Locate the cell with the specified text and output its (X, Y) center coordinate. 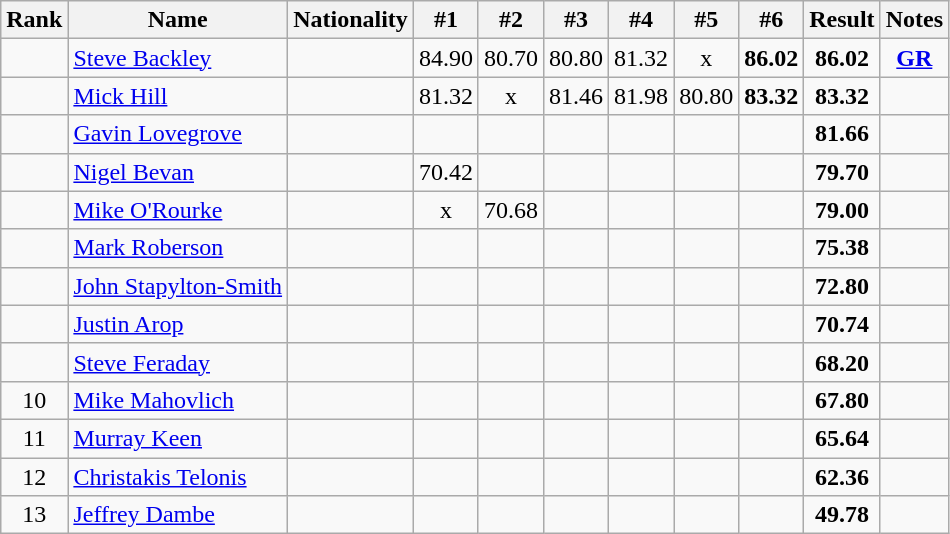
Mick Hill (178, 96)
81.46 (576, 96)
#3 (576, 20)
#6 (772, 20)
62.36 (842, 477)
81.98 (642, 96)
Nigel Bevan (178, 172)
Rank (34, 20)
65.64 (842, 438)
Jeffrey Dambe (178, 515)
72.80 (842, 286)
79.70 (842, 172)
75.38 (842, 248)
Justin Arop (178, 324)
Steve Feraday (178, 362)
John Stapylton-Smith (178, 286)
Result (842, 20)
Notes (914, 20)
12 (34, 477)
68.20 (842, 362)
Mark Roberson (178, 248)
13 (34, 515)
#1 (446, 20)
#2 (510, 20)
Nationality (351, 20)
49.78 (842, 515)
81.66 (842, 134)
80.70 (510, 58)
#4 (642, 20)
70.68 (510, 210)
Name (178, 20)
#5 (706, 20)
70.42 (446, 172)
Murray Keen (178, 438)
Christakis Telonis (178, 477)
Gavin Lovegrove (178, 134)
79.00 (842, 210)
67.80 (842, 400)
84.90 (446, 58)
70.74 (842, 324)
Mike Mahovlich (178, 400)
Mike O'Rourke (178, 210)
10 (34, 400)
GR (914, 58)
Steve Backley (178, 58)
11 (34, 438)
